Determine the [x, y] coordinate at the center of the cell enclosing the given text.  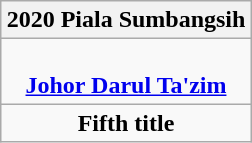
2020 Piala Sumbangsih [126, 20]
Johor Darul Ta'zim [126, 72]
Fifth title [126, 123]
